Capture the cell that displays the provided text and extract its (x, y) central coordinate. 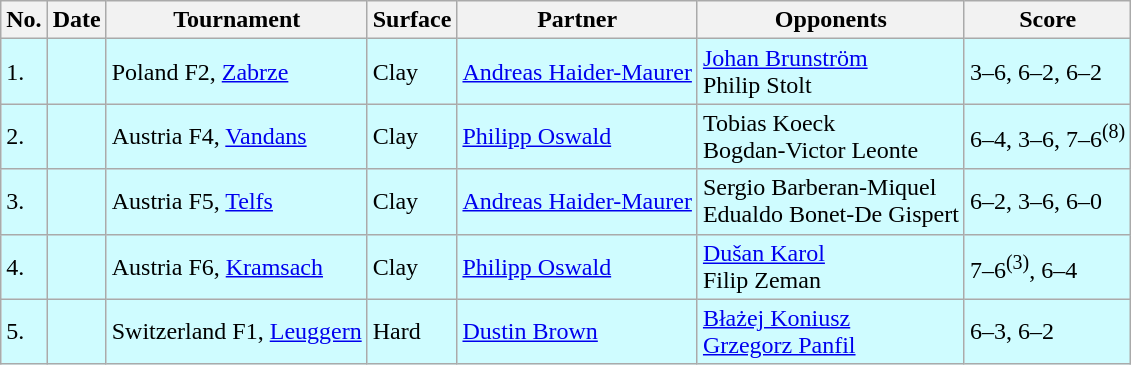
Score (1047, 20)
Tobias Koeck Bogdan-Victor Leonte (830, 136)
2. (24, 136)
Dušan Karol Filip Zeman (830, 266)
7–6(3), 6–4 (1047, 266)
3. (24, 202)
Poland F2, Zabrze (236, 72)
No. (24, 20)
3–6, 6–2, 6–2 (1047, 72)
1. (24, 72)
Dustin Brown (577, 332)
Sergio Barberan-Miquel Edualdo Bonet-De Gispert (830, 202)
Johan Brunström Philip Stolt (830, 72)
5. (24, 332)
6–4, 3–6, 7–6(8) (1047, 136)
Austria F4, Vandans (236, 136)
Switzerland F1, Leuggern (236, 332)
Błażej Koniusz Grzegorz Panfil (830, 332)
Tournament (236, 20)
Austria F6, Kramsach (236, 266)
Partner (577, 20)
4. (24, 266)
6–2, 3–6, 6–0 (1047, 202)
Hard (412, 332)
Surface (412, 20)
Austria F5, Telfs (236, 202)
Date (76, 20)
6–3, 6–2 (1047, 332)
Opponents (830, 20)
